From the cell containing the given text, extract its center point as (x, y) coordinate. 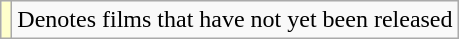
Denotes films that have not yet been released (235, 20)
